Capture the cell that displays the provided text and extract its [x, y] central coordinate. 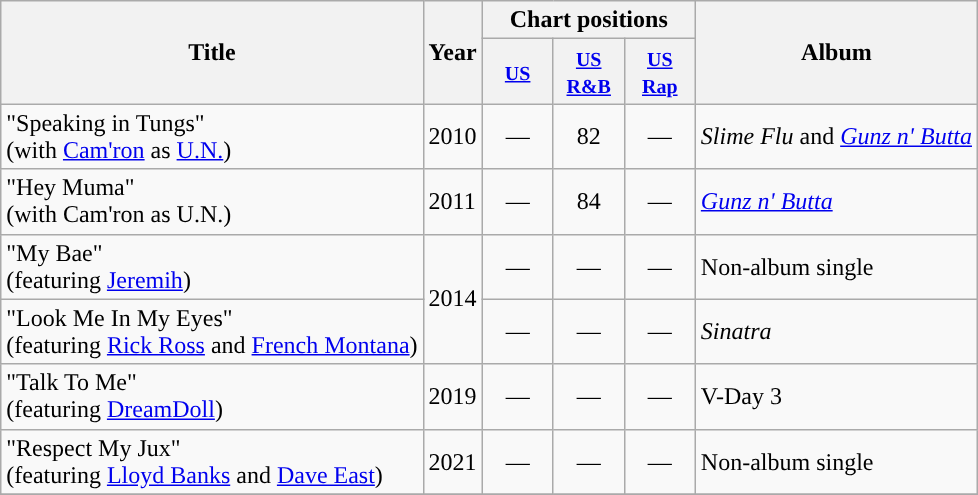
V-Day 3 [836, 396]
82 [588, 136]
84 [588, 202]
2010 [452, 136]
"Talk To Me"(featuring DreamDoll) [212, 396]
2014 [452, 299]
2011 [452, 202]
"Hey Muma"(with Cam'ron as U.N.) [212, 202]
USR&B [588, 72]
2019 [452, 396]
Chart positions [588, 20]
US [518, 72]
"Speaking in Tungs"(with Cam'ron as U.N.) [212, 136]
Sinatra [836, 332]
2021 [452, 462]
Gunz n' Butta [836, 202]
Title [212, 52]
"My Bae"(featuring Jeremih) [212, 266]
"Respect My Jux"(featuring Lloyd Banks and Dave East) [212, 462]
Album [836, 52]
USRap [660, 72]
Slime Flu and Gunz n' Butta [836, 136]
Year [452, 52]
"Look Me In My Eyes"(featuring Rick Ross and French Montana) [212, 332]
